Find where the given text appears and provide that cell's center as [X, Y] coordinate. 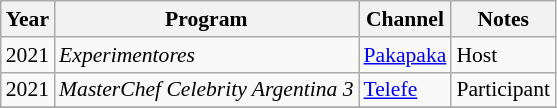
MasterChef Celebrity Argentina 3 [206, 90]
Program [206, 19]
Telefe [406, 90]
Participant [503, 90]
Experimentores [206, 55]
Channel [406, 19]
Host [503, 55]
Pakapaka [406, 55]
Notes [503, 19]
Year [28, 19]
